Return the [x, y] coordinate for the center point of the cell that contains the specified text.  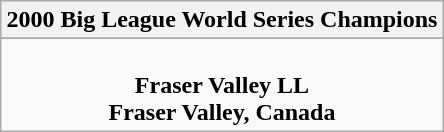
2000 Big League World Series Champions [222, 20]
Fraser Valley LL Fraser Valley, Canada [222, 85]
